Extract the (x, y) coordinate from the center of the cell holding the provided text.  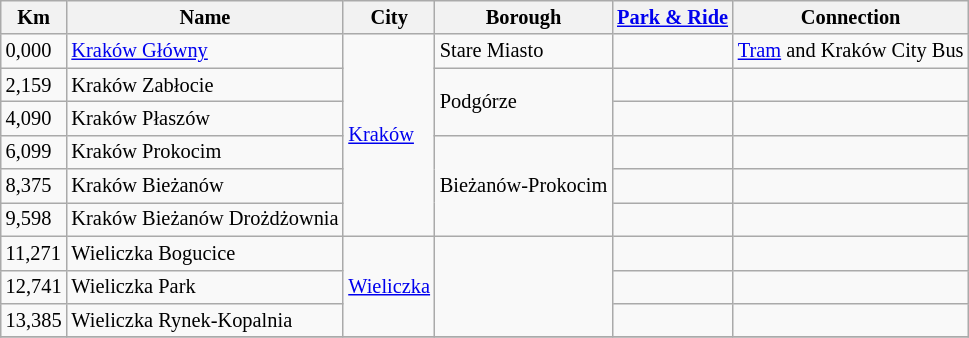
Wieliczka Bogucice (204, 253)
Km (34, 17)
9,598 (34, 219)
Wieliczka Park (204, 287)
Kraków Bieżanów (204, 186)
Kraków Prokocim (204, 152)
City (389, 17)
Kraków (389, 135)
Kraków Główny (204, 51)
Park & Ride (672, 17)
2,159 (34, 85)
4,090 (34, 118)
Wieliczka (389, 286)
8,375 (34, 186)
Stare Miasto (524, 51)
Bieżanów-Prokocim (524, 186)
Wieliczka Rynek-Kopalnia (204, 320)
11,271 (34, 253)
Name (204, 17)
Kraków Płaszów (204, 118)
Borough (524, 17)
6,099 (34, 152)
Connection (851, 17)
Tram and Kraków City Bus (851, 51)
0,000 (34, 51)
12,741 (34, 287)
Podgórze (524, 102)
13,385 (34, 320)
Kraków Bieżanów Drożdżownia (204, 219)
Kraków Zabłocie (204, 85)
